Detect which cell encompasses the target text, then output its [x, y] center coordinate. 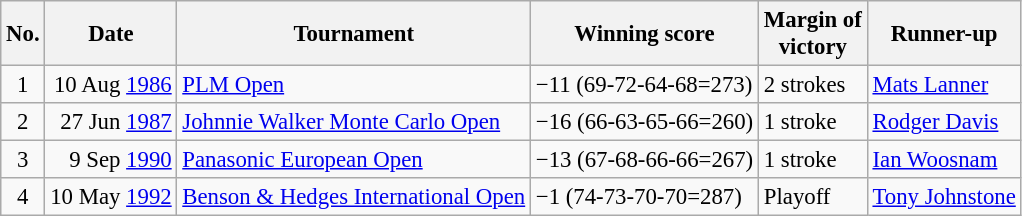
Playoff [812, 197]
−11 (69-72-64-68=273) [644, 85]
10 May 1992 [111, 197]
Johnnie Walker Monte Carlo Open [354, 122]
−13 (67-68-66-66=267) [644, 160]
1 [23, 85]
Winning score [644, 34]
9 Sep 1990 [111, 160]
Ian Woosnam [944, 160]
−1 (74-73-70-70=287) [644, 197]
Runner-up [944, 34]
No. [23, 34]
2 strokes [812, 85]
2 [23, 122]
4 [23, 197]
Date [111, 34]
3 [23, 160]
Margin ofvictory [812, 34]
27 Jun 1987 [111, 122]
Tournament [354, 34]
Rodger Davis [944, 122]
−16 (66-63-65-66=260) [644, 122]
Panasonic European Open [354, 160]
10 Aug 1986 [111, 85]
Mats Lanner [944, 85]
Tony Johnstone [944, 197]
Benson & Hedges International Open [354, 197]
PLM Open [354, 85]
